For the text-containing cell, return its midpoint in (x, y) coordinate format. 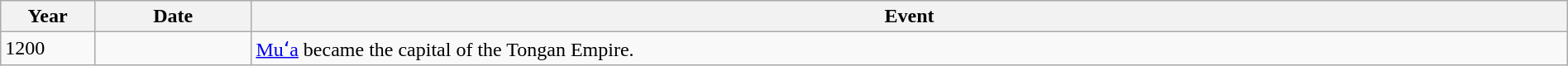
Date (172, 16)
Event (910, 16)
Year (48, 16)
1200 (48, 49)
Muʻa became the capital of the Tongan Empire. (910, 49)
